Scan for the cell matching the given text and deliver its [x, y] coordinate at center. 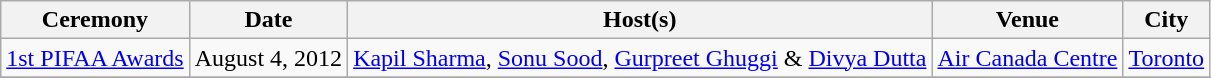
Kapil Sharma, Sonu Sood, Gurpreet Ghuggi & Divya Dutta [640, 58]
Toronto [1166, 58]
1st PIFAA Awards [95, 58]
August 4, 2012 [268, 58]
Air Canada Centre [1028, 58]
Date [268, 20]
Ceremony [95, 20]
Host(s) [640, 20]
City [1166, 20]
Venue [1028, 20]
